Detect which cell encompasses the target text, then output its [X, Y] center coordinate. 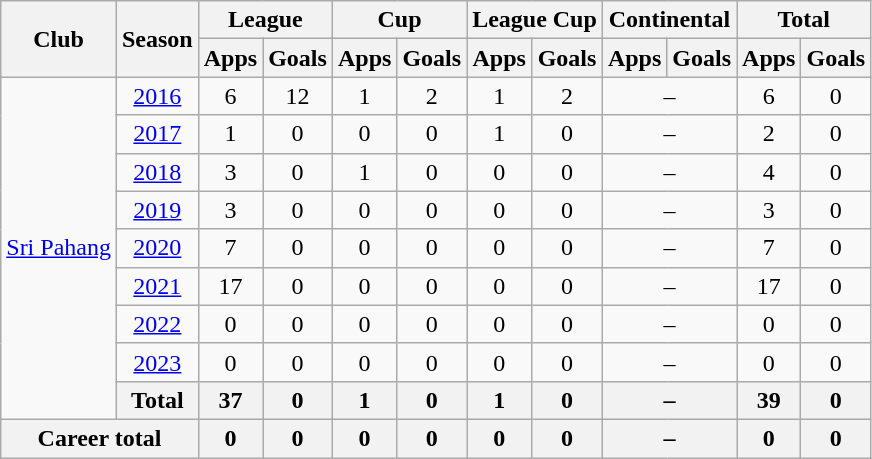
2016 [157, 96]
Career total [100, 438]
Season [157, 39]
12 [298, 96]
37 [230, 400]
Club [59, 39]
2019 [157, 210]
Continental [669, 20]
Cup [399, 20]
2018 [157, 172]
Sri Pahang [59, 248]
39 [769, 400]
2017 [157, 134]
2022 [157, 324]
League [265, 20]
2021 [157, 286]
4 [769, 172]
League Cup [535, 20]
2023 [157, 362]
2020 [157, 248]
